Extract the [X, Y] coordinate from the center of the cell holding the provided text.  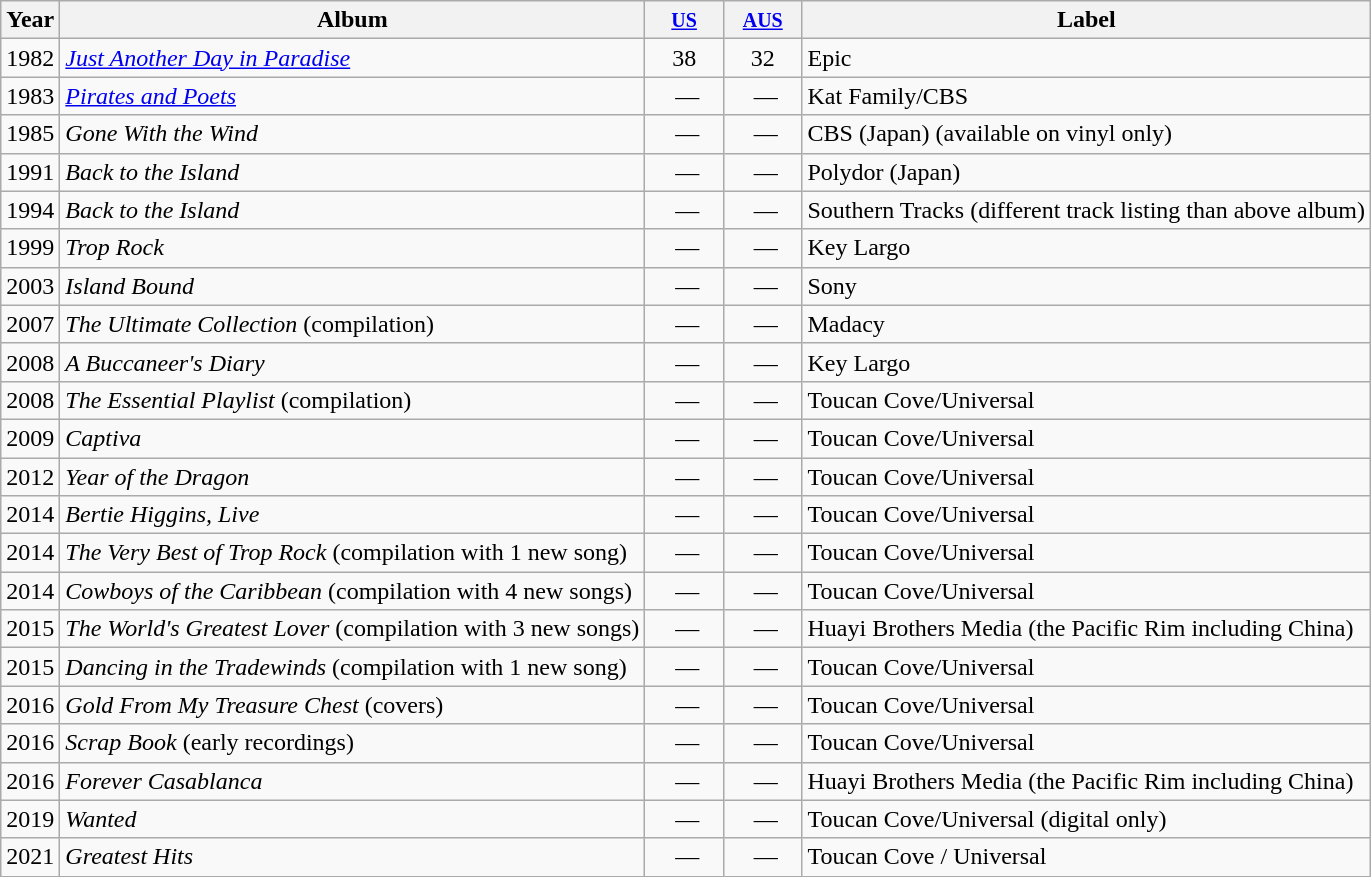
Label [1086, 20]
A Buccaneer's Diary [352, 362]
Sony [1086, 286]
Southern Tracks (different track listing than above album) [1086, 210]
32 [762, 58]
US [684, 20]
Polydor (Japan) [1086, 172]
Scrap Book (early recordings) [352, 743]
1982 [30, 58]
The Very Best of Trop Rock (compilation with 1 new song) [352, 553]
2012 [30, 477]
2021 [30, 857]
Pirates and Poets [352, 96]
Wanted [352, 819]
Bertie Higgins, Live [352, 515]
1983 [30, 96]
Cowboys of the Caribbean (compilation with 4 new songs) [352, 591]
Year of the Dragon [352, 477]
Island Bound [352, 286]
Album [352, 20]
Epic [1086, 58]
Gold From My Treasure Chest (covers) [352, 705]
Madacy [1086, 324]
Forever Casablanca [352, 781]
Trop Rock [352, 248]
Year [30, 20]
2003 [30, 286]
Toucan Cove / Universal [1086, 857]
CBS (Japan) (available on vinyl only) [1086, 134]
2009 [30, 438]
Gone With the Wind [352, 134]
2019 [30, 819]
Greatest Hits [352, 857]
1999 [30, 248]
AUS [762, 20]
1994 [30, 210]
The Ultimate Collection (compilation) [352, 324]
1985 [30, 134]
38 [684, 58]
Kat Family/CBS [1086, 96]
2007 [30, 324]
The Essential Playlist (compilation) [352, 400]
Dancing in the Tradewinds (compilation with 1 new song) [352, 667]
Just Another Day in Paradise [352, 58]
The World's Greatest Lover (compilation with 3 new songs) [352, 629]
1991 [30, 172]
Captiva [352, 438]
Toucan Cove/Universal (digital only) [1086, 819]
